Provide the [x, y] coordinate of the cell's center where the given text is located.  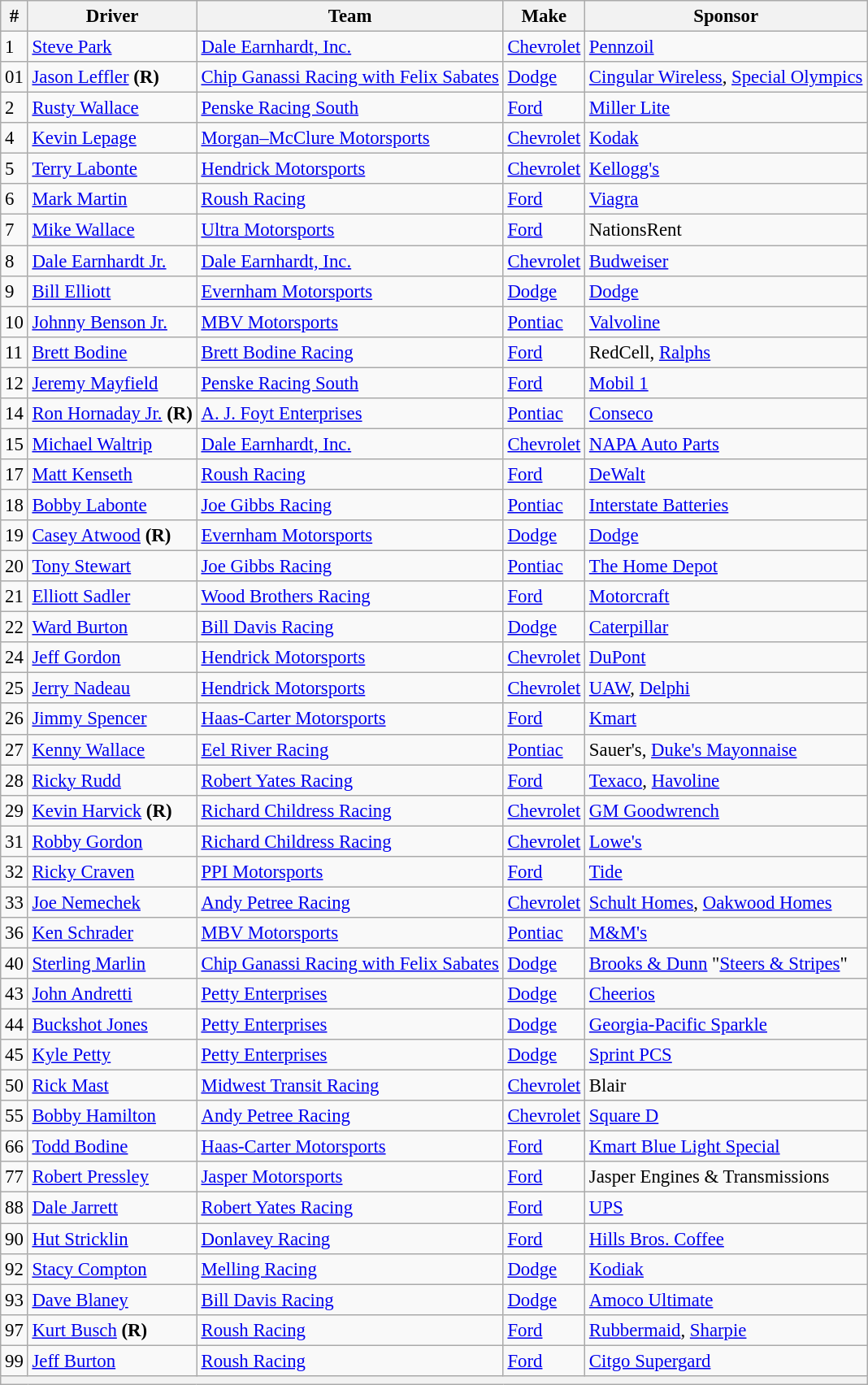
50 [15, 1086]
Cingular Wireless, Special Olympics [727, 77]
Bill Elliott [112, 291]
PPI Motorsports [349, 872]
A. J. Foyt Enterprises [349, 414]
NAPA Auto Parts [727, 444]
Steve Park [112, 47]
Jeff Burton [112, 1361]
Driver [112, 16]
Jason Leffler (R) [112, 77]
Budweiser [727, 261]
DuPont [727, 658]
Kevin Lepage [112, 138]
# [15, 16]
Sponsor [727, 16]
Pennzoil [727, 47]
Kevin Harvick (R) [112, 810]
Ken Schrader [112, 933]
88 [15, 1208]
Bobby Labonte [112, 505]
Valvoline [727, 322]
DeWalt [727, 475]
Rusty Wallace [112, 108]
Casey Atwood (R) [112, 536]
Ron Hornaday Jr. (R) [112, 414]
Jasper Motorsports [349, 1178]
NationsRent [727, 230]
Robby Gordon [112, 841]
Ricky Rudd [112, 780]
Tony Stewart [112, 567]
Buckshot Jones [112, 1025]
44 [15, 1025]
99 [15, 1361]
01 [15, 77]
6 [15, 199]
Terry Labonte [112, 169]
Lowe's [727, 841]
Donlavey Racing [349, 1239]
32 [15, 872]
Team [349, 16]
Stacy Compton [112, 1269]
27 [15, 749]
Dale Jarrett [112, 1208]
Jasper Engines & Transmissions [727, 1178]
Ricky Craven [112, 872]
Viagra [727, 199]
Hut Stricklin [112, 1239]
Jimmy Spencer [112, 719]
Brett Bodine Racing [349, 352]
Motorcraft [727, 597]
GM Goodwrench [727, 810]
Elliott Sadler [112, 597]
Matt Kenseth [112, 475]
Dave Blaney [112, 1300]
40 [15, 963]
97 [15, 1330]
Kmart Blue Light Special [727, 1147]
Rubbermaid, Sharpie [727, 1330]
UPS [727, 1208]
Wood Brothers Racing [349, 597]
Jeremy Mayfield [112, 383]
RedCell, Ralphs [727, 352]
Texaco, Havoline [727, 780]
45 [15, 1055]
Cheerios [727, 994]
Midwest Transit Racing [349, 1086]
Joe Nemechek [112, 902]
Schult Homes, Oakwood Homes [727, 902]
36 [15, 933]
Dale Earnhardt Jr. [112, 261]
12 [15, 383]
92 [15, 1269]
66 [15, 1147]
Jerry Nadeau [112, 688]
1 [15, 47]
20 [15, 567]
33 [15, 902]
Blair [727, 1086]
Brooks & Dunn "Steers & Stripes" [727, 963]
Mike Wallace [112, 230]
Kenny Wallace [112, 749]
Ward Burton [112, 627]
2 [15, 108]
Robert Pressley [112, 1178]
Kellogg's [727, 169]
UAW, Delphi [727, 688]
Melling Racing [349, 1269]
9 [15, 291]
4 [15, 138]
Sprint PCS [727, 1055]
Eel River Racing [349, 749]
10 [15, 322]
Kyle Petty [112, 1055]
17 [15, 475]
15 [15, 444]
Ultra Motorsports [349, 230]
Mobil 1 [727, 383]
21 [15, 597]
7 [15, 230]
Citgo Supergard [727, 1361]
Sterling Marlin [112, 963]
Bobby Hamilton [112, 1116]
Kodiak [727, 1269]
Rick Mast [112, 1086]
14 [15, 414]
28 [15, 780]
93 [15, 1300]
Amoco Ultimate [727, 1300]
22 [15, 627]
Caterpillar [727, 627]
Todd Bodine [112, 1147]
5 [15, 169]
77 [15, 1178]
19 [15, 536]
Michael Waltrip [112, 444]
26 [15, 719]
18 [15, 505]
Sauer's, Duke's Mayonnaise [727, 749]
55 [15, 1116]
8 [15, 261]
Square D [727, 1116]
The Home Depot [727, 567]
Kmart [727, 719]
25 [15, 688]
John Andretti [112, 994]
11 [15, 352]
Morgan–McClure Motorsports [349, 138]
Johnny Benson Jr. [112, 322]
90 [15, 1239]
29 [15, 810]
Miller Lite [727, 108]
Kurt Busch (R) [112, 1330]
Make [544, 16]
Hills Bros. Coffee [727, 1239]
Tide [727, 872]
Jeff Gordon [112, 658]
Mark Martin [112, 199]
31 [15, 841]
Interstate Batteries [727, 505]
Georgia-Pacific Sparkle [727, 1025]
Kodak [727, 138]
24 [15, 658]
M&M's [727, 933]
43 [15, 994]
Brett Bodine [112, 352]
Conseco [727, 414]
